Determine the (X, Y) coordinate at the center of the cell enclosing the given text.  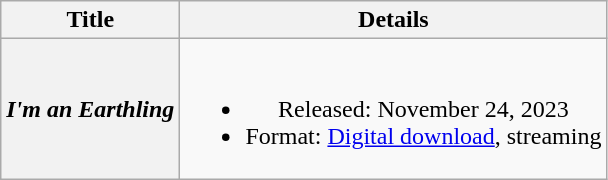
Released: November 24, 2023Format: Digital download, streaming (394, 109)
I'm an Earthling (90, 109)
Title (90, 20)
Details (394, 20)
